Extract the [X, Y] coordinate from the center of the cell holding the provided text.  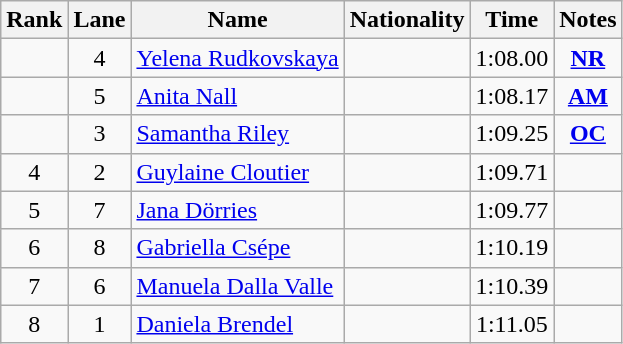
1:09.77 [512, 210]
OC [588, 134]
1:08.00 [512, 58]
2 [100, 172]
Manuela Dalla Valle [238, 286]
Samantha Riley [238, 134]
1:10.19 [512, 248]
Rank [34, 20]
Time [512, 20]
1:11.05 [512, 324]
Guylaine Cloutier [238, 172]
1 [100, 324]
Yelena Rudkovskaya [238, 58]
1:09.25 [512, 134]
3 [100, 134]
1:08.17 [512, 96]
Daniela Brendel [238, 324]
Anita Nall [238, 96]
NR [588, 58]
Nationality [407, 20]
Notes [588, 20]
1:10.39 [512, 286]
Lane [100, 20]
Name [238, 20]
AM [588, 96]
1:09.71 [512, 172]
Jana Dörries [238, 210]
Gabriella Csépe [238, 248]
